Detect which cell encompasses the target text, then output its (X, Y) center coordinate. 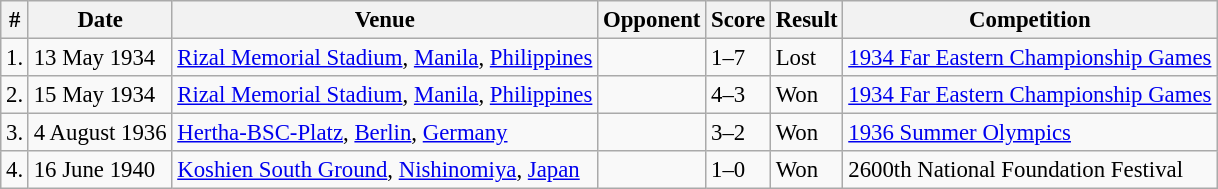
4–3 (738, 95)
Date (100, 20)
Result (806, 20)
15 May 1934 (100, 95)
1936 Summer Olympics (1030, 133)
13 May 1934 (100, 58)
2600th National Foundation Festival (1030, 170)
Lost (806, 58)
3–2 (738, 133)
2. (15, 95)
1–0 (738, 170)
4. (15, 170)
Koshien South Ground, Nishinomiya, Japan (385, 170)
3. (15, 133)
Competition (1030, 20)
Score (738, 20)
# (15, 20)
Hertha-BSC-Platz, Berlin, Germany (385, 133)
16 June 1940 (100, 170)
Venue (385, 20)
4 August 1936 (100, 133)
1. (15, 58)
1–7 (738, 58)
Opponent (652, 20)
